Determine the (X, Y) coordinate at the center of the cell enclosing the given text.  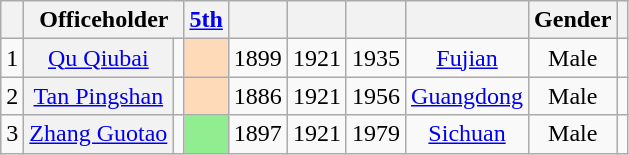
1886 (258, 96)
Gender (573, 20)
Officeholder (104, 20)
Guangdong (468, 96)
3 (12, 134)
1979 (376, 134)
1956 (376, 96)
Qu Qiubai (98, 58)
Zhang Guotao (98, 134)
2 (12, 96)
Fujian (468, 58)
1897 (258, 134)
1 (12, 58)
1935 (376, 58)
5th (206, 20)
Tan Pingshan (98, 96)
1899 (258, 58)
Sichuan (468, 134)
